Locate the cell with the specified text and output its [x, y] center coordinate. 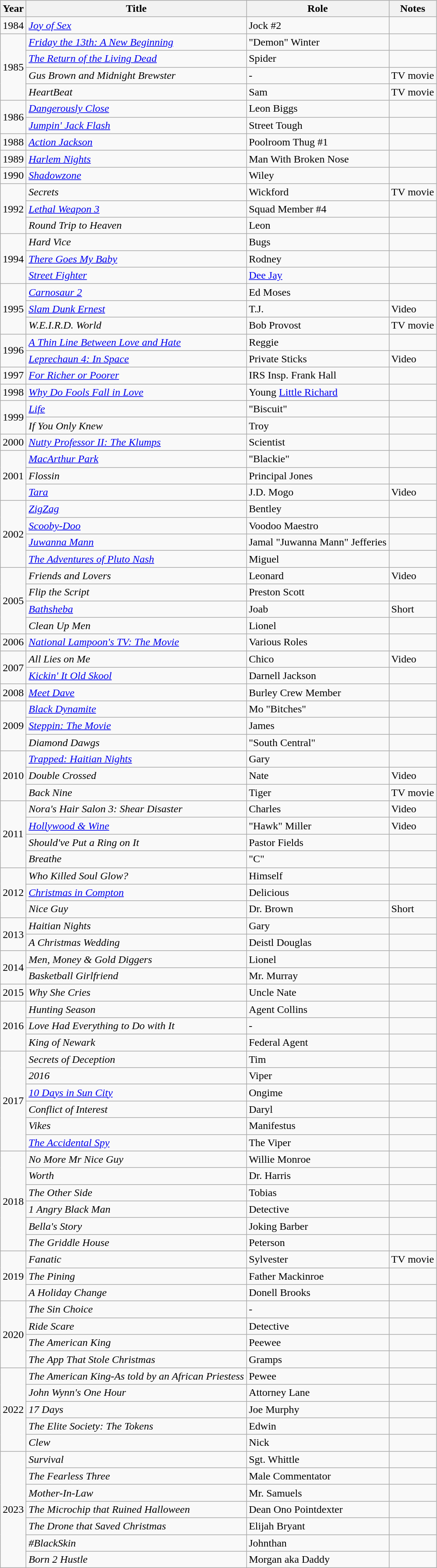
Year [13, 9]
Donell Brooks [318, 1293]
2019 [13, 1276]
National Lampoon's TV: The Movie [137, 642]
Clew [137, 1443]
2002 [13, 534]
Himself [318, 876]
James [318, 726]
2023 [13, 1509]
Ed Moses [318, 292]
Bob Provost [318, 326]
Action Jackson [137, 142]
Reggie [318, 342]
The App That Stole Christmas [137, 1359]
Born 2 Hustle [137, 1560]
1986 [13, 117]
J.D. Mogo [318, 492]
Friday the 13th: A New Beginning [137, 42]
1 Angry Black Man [137, 1209]
Why Do Fools Fall in Love [137, 392]
Worth [137, 1176]
Hollywood & Wine [137, 826]
The American King-As told by an African Priestess [137, 1376]
Street Tough [318, 125]
HeartBeat [137, 92]
1996 [13, 350]
1994 [13, 259]
Morgan aka Daddy [318, 1560]
Ride Scare [137, 1326]
Tiger [318, 793]
Burley Crew Member [318, 692]
2012 [13, 892]
2020 [13, 1334]
The Pining [137, 1276]
2005 [13, 601]
Nice Guy [137, 909]
Squad Member #4 [318, 209]
Bugs [318, 242]
Who Killed Soul Glow? [137, 876]
Nutty Professor II: The Klumps [137, 442]
Harlem Nights [137, 159]
The Accidental Spy [137, 1143]
Mr. Samuels [318, 1493]
Meet Dave [137, 692]
"Demon" Winter [318, 42]
2013 [13, 934]
Hunting Season [137, 1009]
Private Sticks [318, 359]
2008 [13, 692]
ZigZag [137, 509]
Miguel [318, 559]
2007 [13, 667]
Notes [412, 9]
Manifestus [318, 1126]
MacArthur Park [137, 459]
The Griddle House [137, 1242]
King of Newark [137, 1043]
A Holiday Change [137, 1293]
Troy [318, 425]
Life [137, 409]
Friends and Lovers [137, 576]
Steppin: The Movie [137, 726]
1990 [13, 175]
Breathe [137, 859]
2018 [13, 1201]
Leonard [318, 576]
Joy of Sex [137, 25]
Deistl Douglas [318, 942]
Rodney [318, 259]
2010 [13, 776]
Dee Jay [318, 276]
Leprechaun 4: In Space [137, 359]
Principal Jones [318, 475]
"Blackie" [318, 459]
Haitian Nights [137, 926]
Poolroom Thug #1 [318, 142]
Mo "Bitches" [318, 709]
The Elite Society: The Tokens [137, 1426]
Pewee [318, 1376]
Sylvester [318, 1259]
Carnosaur 2 [137, 292]
Street Fighter [137, 276]
Leon Biggs [318, 109]
The Other Side [137, 1193]
2022 [13, 1409]
Young Little Richard [318, 392]
1992 [13, 209]
"Hawk" Miller [318, 826]
#BlackSkin [137, 1543]
Federal Agent [318, 1043]
Trapped: Haitian Nights [137, 759]
1997 [13, 375]
Daryl [318, 1109]
Leon [318, 226]
10 Days in Sun City [137, 1093]
Double Crossed [137, 776]
All Lies on Me [137, 659]
No More Mr Nice Guy [137, 1159]
Tim [318, 1059]
Edwin [318, 1426]
There Goes My Baby [137, 259]
Round Trip to Heaven [137, 226]
Nate [318, 776]
Sam [318, 92]
Pastor Fields [318, 842]
1999 [13, 417]
A Thin Line Between Love and Hate [137, 342]
1989 [13, 159]
For Richer or Poorer [137, 375]
2014 [13, 967]
Agent Collins [318, 1009]
Clean Up Men [137, 626]
Scooby-Doo [137, 526]
Sgt. Whittle [318, 1459]
Flip the Script [137, 592]
Elijah Bryant [318, 1526]
2009 [13, 726]
Shadowzone [137, 175]
1984 [13, 25]
Johnthan [318, 1543]
The Fearless Three [137, 1476]
T.J. [318, 309]
Title [137, 9]
Nora's Hair Salon 3: Shear Disaster [137, 809]
2000 [13, 442]
1988 [13, 142]
2006 [13, 642]
Diamond Dawgs [137, 743]
1985 [13, 67]
Gramps [318, 1359]
"Biscuit" [318, 409]
Vikes [137, 1126]
Ongime [318, 1093]
Should've Put a Ring on It [137, 842]
Bella's Story [137, 1226]
Chico [318, 659]
2011 [13, 834]
1995 [13, 309]
Jamal "Juwanna Mann" Jefferies [318, 542]
Wiley [318, 175]
Scientist [318, 442]
The Viper [318, 1143]
Willie Monroe [318, 1159]
Bathsheba [137, 609]
Bentley [318, 509]
Basketball Girlfriend [137, 976]
Joe Murphy [318, 1409]
Tara [137, 492]
Attorney Lane [318, 1393]
1998 [13, 392]
Kickin' It Old Skool [137, 676]
Wickford [318, 192]
2001 [13, 475]
Mr. Murray [318, 976]
Dr. Harris [318, 1176]
Dr. Brown [318, 909]
The Drone that Saved Christmas [137, 1526]
Various Roles [318, 642]
Fanatic [137, 1259]
Delicious [318, 892]
Why She Cries [137, 992]
If You Only Knew [137, 425]
Slam Dunk Ernest [137, 309]
Father Mackinroe [318, 1276]
Jock #2 [318, 25]
2017 [13, 1101]
Joab [318, 609]
"C" [318, 859]
A Christmas Wedding [137, 942]
Hard Vice [137, 242]
2015 [13, 992]
Spider [318, 59]
Survival [137, 1459]
IRS Insp. Frank Hall [318, 375]
Flossin [137, 475]
Darnell Jackson [318, 676]
Mother-In-Law [137, 1493]
Nick [318, 1443]
Tobias [318, 1193]
Dean Ono Pointdexter [318, 1509]
Charles [318, 809]
The Return of the Living Dead [137, 59]
Back Nine [137, 793]
Voodoo Maestro [318, 526]
Peewee [318, 1343]
The Sin Choice [137, 1310]
Secrets of Deception [137, 1059]
Gus Brown and Midnight Brewster [137, 75]
Viper [318, 1076]
Secrets [137, 192]
Joking Barber [318, 1226]
Black Dynamite [137, 709]
"South Central" [318, 743]
The Microchip that Ruined Halloween [137, 1509]
Jumpin' Jack Flash [137, 125]
Dangerously Close [137, 109]
Preston Scott [318, 592]
Peterson [318, 1242]
Juwanna Mann [137, 542]
Conflict of Interest [137, 1109]
The American King [137, 1343]
Christmas in Compton [137, 892]
Lethal Weapon 3 [137, 209]
Love Had Everything to Do with It [137, 1026]
Men, Money & Gold Diggers [137, 959]
Male Commentator [318, 1476]
W.E.I.R.D. World [137, 326]
The Adventures of Pluto Nash [137, 559]
John Wynn's One Hour [137, 1393]
17 Days [137, 1409]
Uncle Nate [318, 992]
Man With Broken Nose [318, 159]
Role [318, 9]
